From the cell containing the given text, extract its center point as (x, y) coordinate. 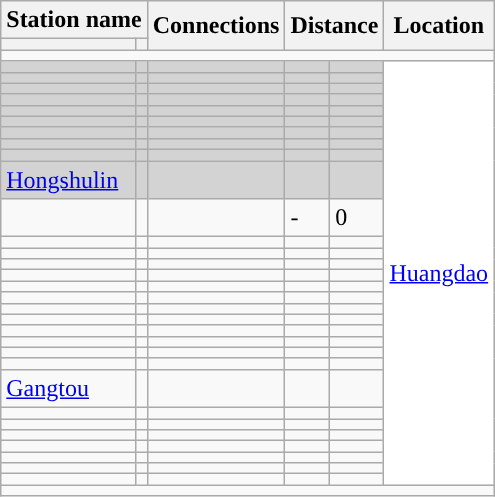
Connections (216, 26)
Huangdao (439, 273)
Gangtou (68, 388)
- (308, 218)
Hongshulin (68, 179)
0 (357, 218)
Station name (74, 20)
Distance (334, 26)
Location (439, 26)
